For the text-containing cell, return its midpoint in [X, Y] coordinate format. 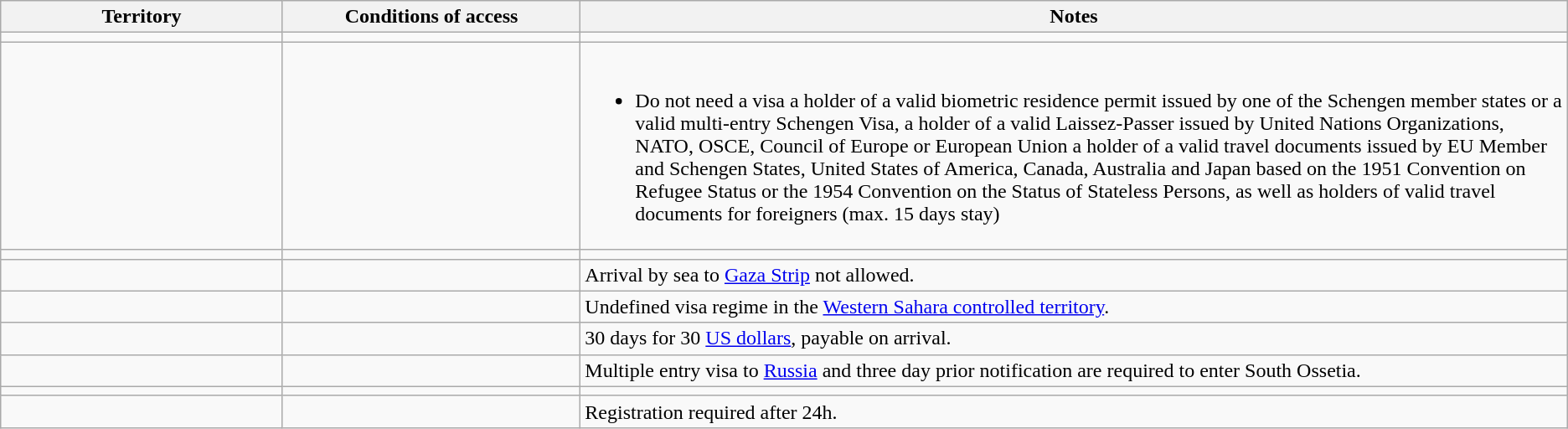
Registration required after 24h. [1074, 411]
Notes [1074, 17]
Conditions of access [431, 17]
Arrival by sea to Gaza Strip not allowed. [1074, 275]
Undefined visa regime in the Western Sahara controlled territory. [1074, 307]
30 days for 30 US dollars, payable on arrival. [1074, 339]
Territory [142, 17]
Multiple entry visa to Russia and three day prior notification are required to enter South Ossetia. [1074, 370]
